Output the [x, y] coordinate of the center of the cell containing the given text.  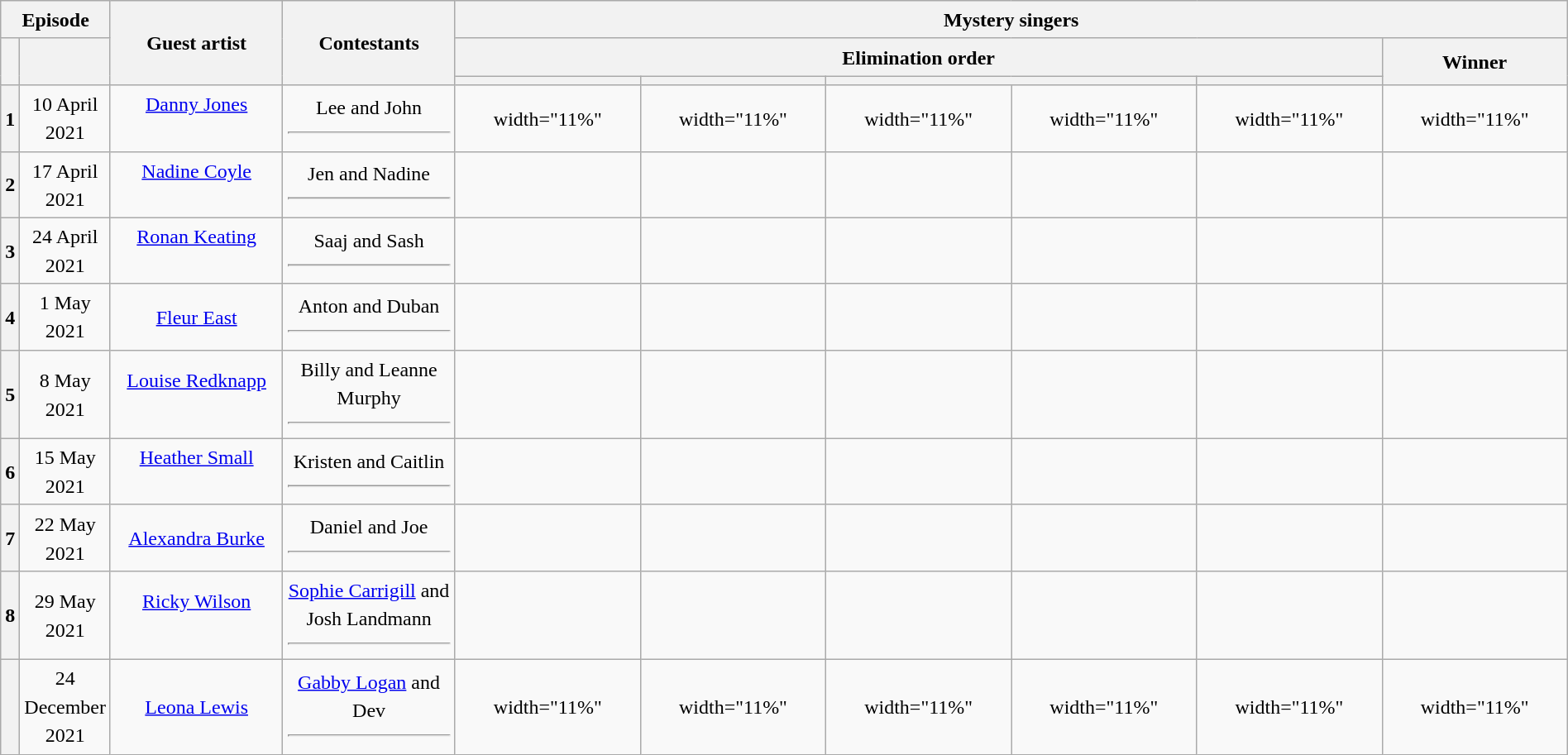
Contestants [369, 43]
Daniel and Joe [369, 538]
Lee and John [369, 118]
Episode [56, 20]
Nadine Coyle [196, 184]
7 [10, 538]
Danny Jones [196, 118]
22 May 2021 [65, 538]
Sophie Carrigill and Josh Landmann [369, 615]
Fleur East [196, 317]
3 [10, 251]
4 [10, 317]
1 [10, 118]
Winner [1475, 61]
Saaj and Sash [369, 251]
Alexandra Burke [196, 538]
Ronan Keating [196, 251]
10 April 2021 [65, 118]
Gabby Logan and Dev [369, 706]
8 [10, 615]
Billy and Leanne Murphy [369, 394]
Ricky Wilson [196, 615]
Elimination order [918, 57]
2 [10, 184]
17 April 2021 [65, 184]
Heather Small [196, 471]
1 May 2021 [65, 317]
Guest artist [196, 43]
Anton and Duban [369, 317]
6 [10, 471]
Kristen and Caitlin [369, 471]
Leona Lewis [196, 706]
15 May 2021 [65, 471]
24 December 2021 [65, 706]
Louise Redknapp [196, 394]
8 May 2021 [65, 394]
29 May 2021 [65, 615]
Jen and Nadine [369, 184]
5 [10, 394]
Mystery singers [1011, 20]
24 April 2021 [65, 251]
